Search for the cell housing the specified text and yield its (x, y) center coordinate. 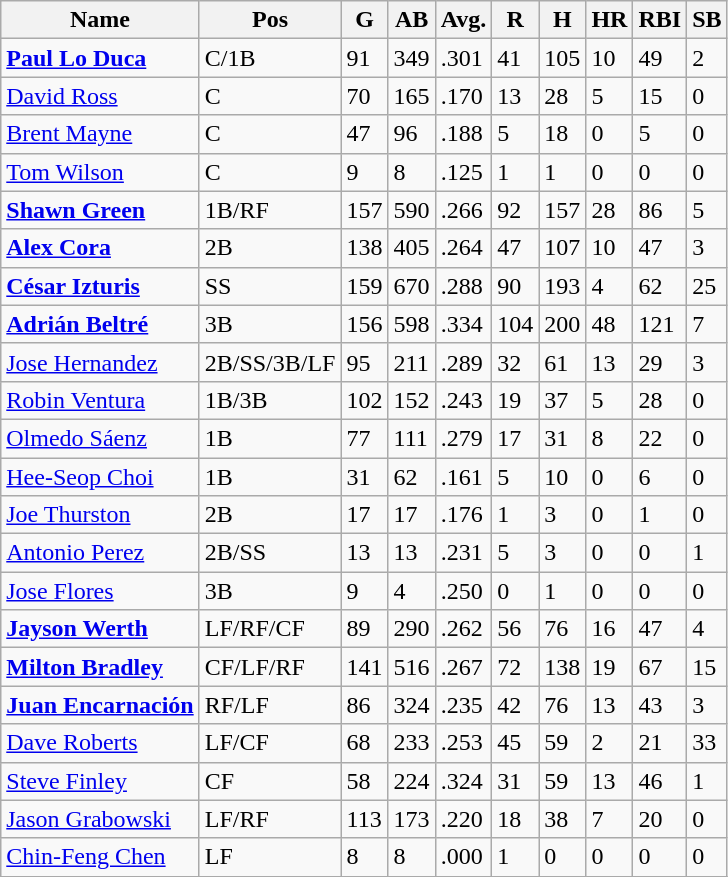
.279 (464, 438)
165 (412, 96)
Milton Bradley (100, 667)
45 (516, 743)
96 (412, 134)
Jose Hernandez (100, 362)
.220 (464, 819)
.243 (464, 400)
César Izturis (100, 286)
.266 (464, 210)
61 (562, 362)
.262 (464, 629)
20 (660, 819)
.170 (464, 96)
21 (660, 743)
173 (412, 819)
72 (516, 667)
152 (412, 400)
LF/RF/CF (270, 629)
193 (562, 286)
48 (610, 324)
.324 (464, 781)
Dave Roberts (100, 743)
HR (610, 20)
67 (660, 667)
16 (610, 629)
1B/3B (270, 400)
AB (412, 20)
22 (660, 438)
Alex Cora (100, 248)
RF/LF (270, 705)
Paul Lo Duca (100, 58)
Olmedo Sáenz (100, 438)
159 (364, 286)
290 (412, 629)
42 (516, 705)
Robin Ventura (100, 400)
Steve Finley (100, 781)
.289 (464, 362)
.334 (464, 324)
Antonio Perez (100, 553)
.176 (464, 515)
113 (364, 819)
G (364, 20)
102 (364, 400)
89 (364, 629)
105 (562, 58)
Chin-Feng Chen (100, 857)
200 (562, 324)
Pos (270, 20)
211 (412, 362)
111 (412, 438)
David Ross (100, 96)
Shawn Green (100, 210)
141 (364, 667)
6 (660, 477)
SS (270, 286)
32 (516, 362)
Jayson Werth (100, 629)
CF/LF/RF (270, 667)
90 (516, 286)
.161 (464, 477)
95 (364, 362)
Jose Flores (100, 591)
.267 (464, 667)
.288 (464, 286)
CF (270, 781)
Brent Mayne (100, 134)
233 (412, 743)
LF/CF (270, 743)
Tom Wilson (100, 172)
91 (364, 58)
2B/SS/3B/LF (270, 362)
Juan Encarnación (100, 705)
38 (562, 819)
37 (562, 400)
77 (364, 438)
2B/SS (270, 553)
92 (516, 210)
1B/RF (270, 210)
.188 (464, 134)
41 (516, 58)
670 (412, 286)
.253 (464, 743)
SB (707, 20)
R (516, 20)
C/1B (270, 58)
516 (412, 667)
Adrián Beltré (100, 324)
224 (412, 781)
29 (660, 362)
121 (660, 324)
104 (516, 324)
68 (364, 743)
Jason Grabowski (100, 819)
RBI (660, 20)
107 (562, 248)
LF (270, 857)
LF/RF (270, 819)
349 (412, 58)
598 (412, 324)
156 (364, 324)
590 (412, 210)
Name (100, 20)
H (562, 20)
Hee-Seop Choi (100, 477)
33 (707, 743)
.000 (464, 857)
58 (364, 781)
Avg. (464, 20)
.301 (464, 58)
43 (660, 705)
70 (364, 96)
49 (660, 58)
.250 (464, 591)
.235 (464, 705)
Joe Thurston (100, 515)
.264 (464, 248)
405 (412, 248)
.125 (464, 172)
.231 (464, 553)
324 (412, 705)
25 (707, 286)
56 (516, 629)
46 (660, 781)
